Return the (x, y) coordinate for the center point of the cell that contains the specified text.  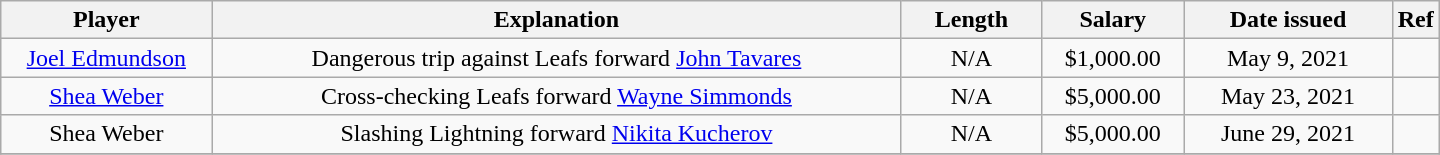
Explanation (556, 20)
Cross-checking Leafs forward Wayne Simmonds (556, 96)
Player (106, 20)
June 29, 2021 (1288, 134)
Length (972, 20)
Ref (1416, 20)
Joel Edmundson (106, 58)
$1,000.00 (1113, 58)
Date issued (1288, 20)
May 9, 2021 (1288, 58)
Salary (1113, 20)
Slashing Lightning forward Nikita Kucherov (556, 134)
May 23, 2021 (1288, 96)
Dangerous trip against Leafs forward John Tavares (556, 58)
